Determine the (x, y) coordinate at the center of the cell enclosing the given text.  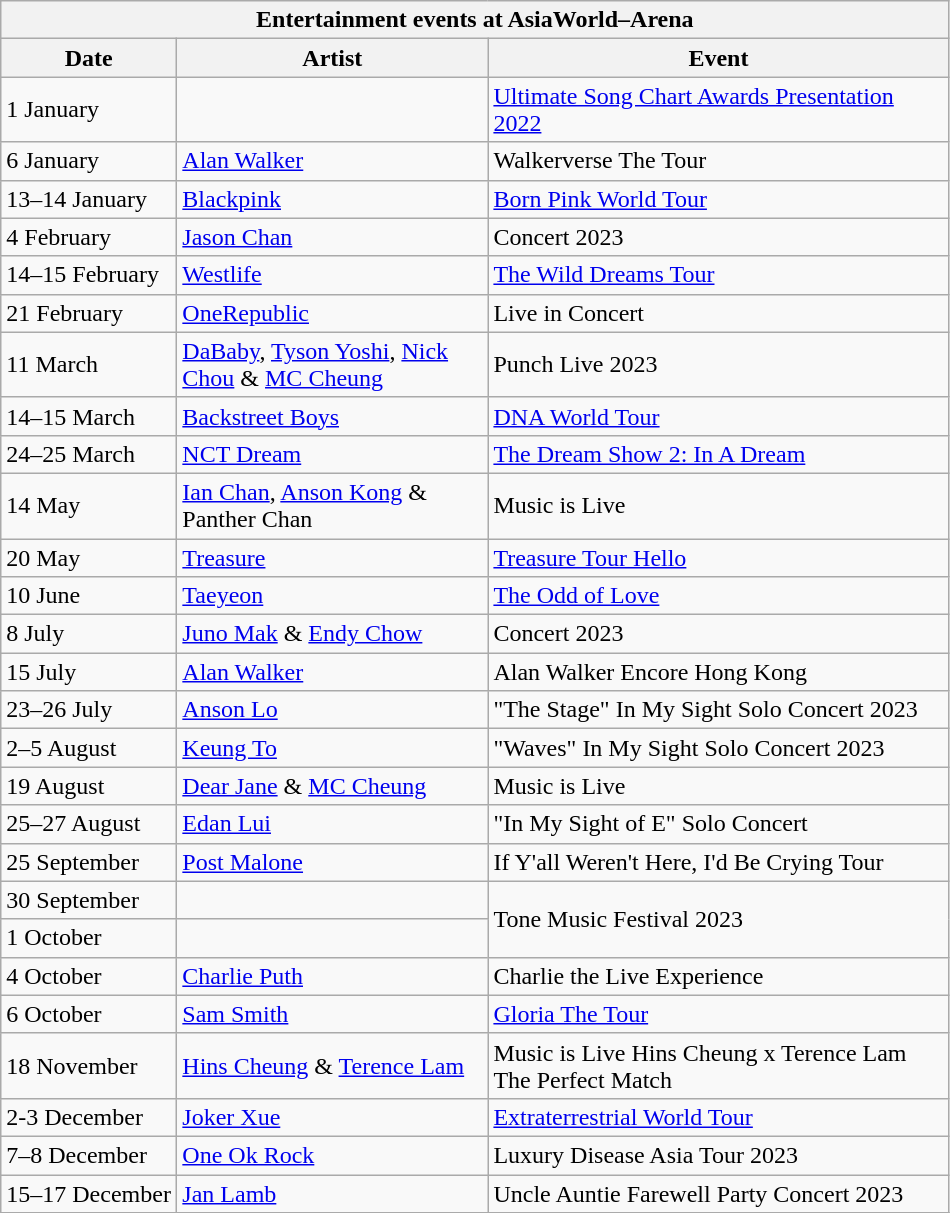
DaBaby, Tyson Yoshi, Nick Chou & MC Cheung (332, 364)
11 March (89, 364)
14 May (89, 506)
Music is Live Hins Cheung x Terence Lam The Perfect Match (718, 1066)
Artist (332, 58)
21 February (89, 313)
Treasure Tour Hello (718, 557)
Live in Concert (718, 313)
8 July (89, 634)
"In My Sight of E" Solo Concert (718, 824)
30 September (89, 900)
The Dream Show 2: In A Dream (718, 454)
6 October (89, 1014)
1 January (89, 110)
25–27 August (89, 824)
Taeyeon (332, 596)
Anson Lo (332, 710)
Hins Cheung & Terence Lam (332, 1066)
Westlife (332, 275)
10 June (89, 596)
Gloria The Tour (718, 1014)
Extraterrestrial World Tour (718, 1117)
18 November (89, 1066)
Charlie Puth (332, 976)
1 October (89, 938)
Entertainment events at AsiaWorld–Arena (475, 20)
Ian Chan, Anson Kong & Panther Chan (332, 506)
Backstreet Boys (332, 416)
Tone Music Festival 2023 (718, 919)
7–8 December (89, 1155)
14–15 February (89, 275)
Alan Walker Encore Hong Kong (718, 672)
Post Malone (332, 862)
Treasure (332, 557)
Born Pink World Tour (718, 199)
The Wild Dreams Tour (718, 275)
4 February (89, 237)
4 October (89, 976)
Charlie the Live Experience (718, 976)
NCT Dream (332, 454)
Dear Jane & MC Cheung (332, 786)
6 January (89, 161)
25 September (89, 862)
Luxury Disease Asia Tour 2023 (718, 1155)
If Y'all Weren't Here, I'd Be Crying Tour (718, 862)
Jan Lamb (332, 1193)
24–25 March (89, 454)
"The Stage" In My Sight Solo Concert 2023 (718, 710)
Date (89, 58)
Ultimate Song Chart Awards Presentation 2022 (718, 110)
OneRepublic (332, 313)
Punch Live 2023 (718, 364)
One Ok Rock (332, 1155)
Juno Mak & Endy Chow (332, 634)
Uncle Auntie Farewell Party Concert 2023 (718, 1193)
Keung To (332, 748)
Event (718, 58)
Edan Lui (332, 824)
14–15 March (89, 416)
15 July (89, 672)
Joker Xue (332, 1117)
15–17 December (89, 1193)
"Waves" In My Sight Solo Concert 2023 (718, 748)
2-3 December (89, 1117)
Walkerverse The Tour (718, 161)
20 May (89, 557)
DNA World Tour (718, 416)
Jason Chan (332, 237)
Blackpink (332, 199)
The Odd of Love (718, 596)
19 August (89, 786)
13–14 January (89, 199)
2–5 August (89, 748)
Sam Smith (332, 1014)
23–26 July (89, 710)
